Return (x, y) of the center of cell containing provided text 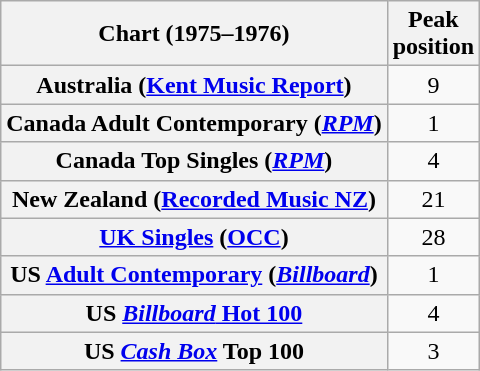
New Zealand (Recorded Music NZ) (194, 199)
21 (433, 199)
US Billboard Hot 100 (194, 313)
Chart (1975–1976) (194, 34)
Peakposition (433, 34)
28 (433, 237)
US Cash Box Top 100 (194, 351)
Australia (Kent Music Report) (194, 85)
Canada Top Singles (RPM) (194, 161)
Canada Adult Contemporary (RPM) (194, 123)
3 (433, 351)
UK Singles (OCC) (194, 237)
9 (433, 85)
US Adult Contemporary (Billboard) (194, 275)
